Locate the cell with the specified text and output its [X, Y] center coordinate. 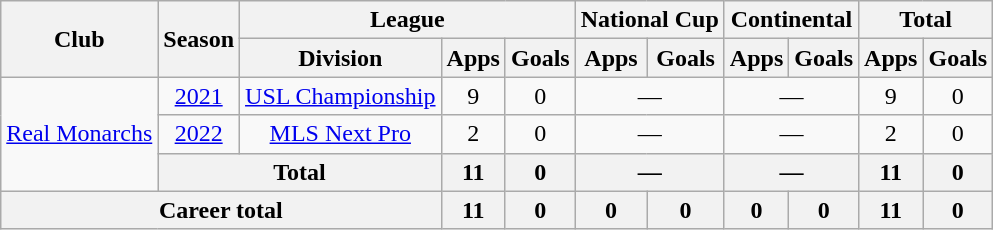
National Cup [650, 20]
Season [199, 39]
League [408, 20]
2021 [199, 96]
Real Monarchs [80, 134]
USL Championship [341, 96]
Club [80, 39]
Division [341, 58]
Continental [791, 20]
2022 [199, 134]
MLS Next Pro [341, 134]
Career total [221, 210]
